From the cell containing the given text, extract its center point as (x, y) coordinate. 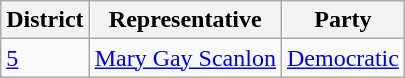
Mary Gay Scanlon (185, 58)
5 (45, 58)
Representative (185, 20)
Democratic (342, 58)
District (45, 20)
Party (342, 20)
